Scan for the cell matching the given text and deliver its (X, Y) coordinate at center. 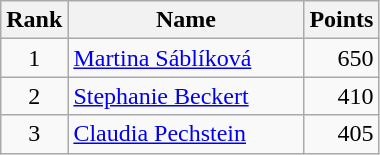
Rank (34, 20)
2 (34, 96)
Name (186, 20)
Claudia Pechstein (186, 134)
650 (342, 58)
405 (342, 134)
Points (342, 20)
1 (34, 58)
3 (34, 134)
Martina Sáblíková (186, 58)
Stephanie Beckert (186, 96)
410 (342, 96)
